Scan for the cell matching the given text and deliver its (X, Y) coordinate at center. 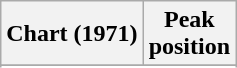
Chart (1971) (72, 34)
Peakposition (189, 34)
